Extract the (x, y) coordinate from the center of the cell holding the provided text.  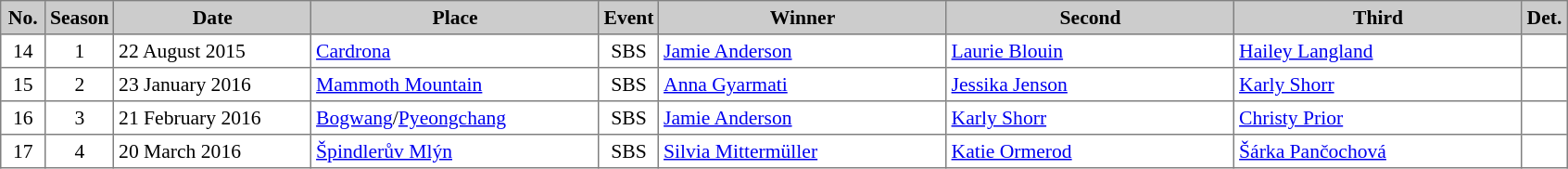
17 (23, 151)
21 February 2016 (213, 118)
3 (80, 118)
4 (80, 151)
Anna Gyarmati (803, 84)
Christy Prior (1378, 118)
Place (455, 18)
Bogwang/Pyeongchang (455, 118)
Third (1378, 18)
Mammoth Mountain (455, 84)
2 (80, 84)
1 (80, 51)
Katie Ormerod (1090, 151)
22 August 2015 (213, 51)
16 (23, 118)
Second (1090, 18)
Season (80, 18)
14 (23, 51)
Event (628, 18)
No. (23, 18)
Silvia Mittermüller (803, 151)
Cardrona (455, 51)
Date (213, 18)
Špindlerův Mlýn (455, 151)
15 (23, 84)
Šárka Pančochová (1378, 151)
Det. (1544, 18)
Jessika Jenson (1090, 84)
20 March 2016 (213, 151)
23 January 2016 (213, 84)
Hailey Langland (1378, 51)
Winner (803, 18)
Laurie Blouin (1090, 51)
